Capture the cell that displays the provided text and extract its [x, y] central coordinate. 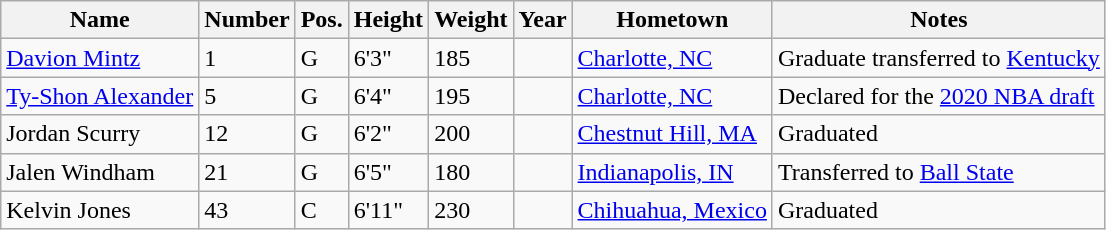
43 [247, 210]
5 [247, 96]
Transferred to Ball State [938, 172]
6'2" [388, 134]
195 [471, 96]
Declared for the 2020 NBA draft [938, 96]
Graduate transferred to Kentucky [938, 58]
Hometown [672, 20]
C [322, 210]
Notes [938, 20]
Davion Mintz [100, 58]
6'4" [388, 96]
Weight [471, 20]
Jordan Scurry [100, 134]
Year [542, 20]
21 [247, 172]
Kelvin Jones [100, 210]
Height [388, 20]
180 [471, 172]
Ty-Shon Alexander [100, 96]
Chestnut Hill, MA [672, 134]
Number [247, 20]
6'11" [388, 210]
Indianapolis, IN [672, 172]
Jalen Windham [100, 172]
185 [471, 58]
200 [471, 134]
Pos. [322, 20]
1 [247, 58]
Chihuahua, Mexico [672, 210]
Name [100, 20]
230 [471, 210]
12 [247, 134]
6'3" [388, 58]
6'5" [388, 172]
